Output the [x, y] coordinate of the center of the cell containing the given text.  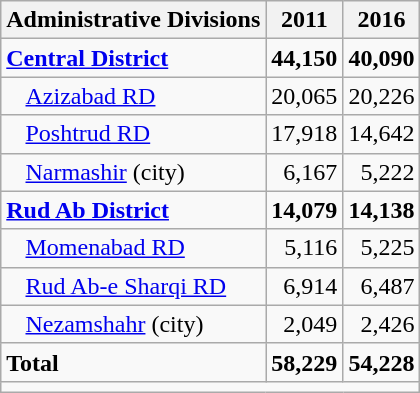
2,426 [382, 324]
54,228 [382, 362]
Rud Ab-e Sharqi RD [134, 286]
Momenabad RD [134, 248]
Poshtrud RD [134, 134]
6,914 [304, 286]
5,116 [304, 248]
14,138 [382, 210]
Narmashir (city) [134, 172]
44,150 [304, 58]
Central District [134, 58]
58,229 [304, 362]
20,226 [382, 96]
Nezamshahr (city) [134, 324]
6,167 [304, 172]
6,487 [382, 286]
20,065 [304, 96]
2,049 [304, 324]
14,079 [304, 210]
40,090 [382, 58]
Administrative Divisions [134, 20]
5,225 [382, 248]
Rud Ab District [134, 210]
2016 [382, 20]
Azizabad RD [134, 96]
5,222 [382, 172]
17,918 [304, 134]
2011 [304, 20]
14,642 [382, 134]
Total [134, 362]
